Provide the [X, Y] coordinate of the cell's center where the given text is located.  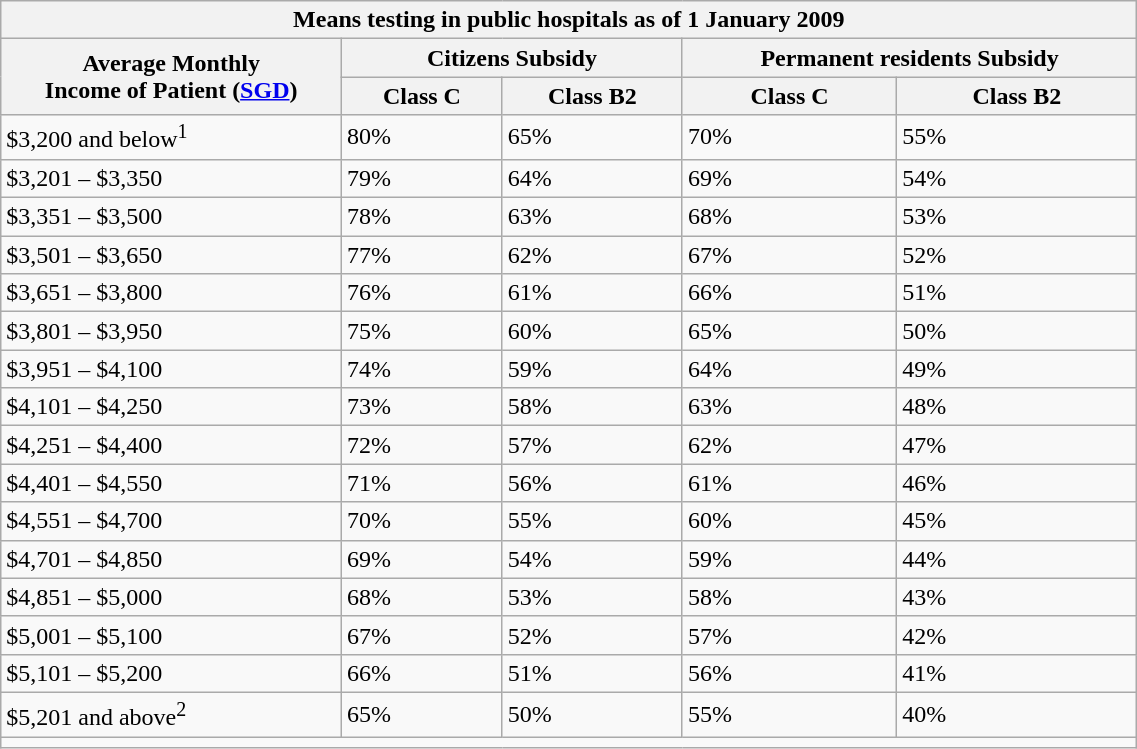
Average MonthlyIncome of Patient (SGD) [172, 77]
Permanent residents Subsidy [909, 58]
72% [422, 445]
48% [1017, 407]
40% [1017, 714]
49% [1017, 369]
$3,801 – $3,950 [172, 331]
46% [1017, 483]
$4,551 – $4,700 [172, 521]
$3,351 – $3,500 [172, 217]
74% [422, 369]
$4,701 – $4,850 [172, 559]
42% [1017, 635]
Means testing in public hospitals as of 1 January 2009 [569, 20]
45% [1017, 521]
$5,201 and above2 [172, 714]
$4,251 – $4,400 [172, 445]
$4,101 – $4,250 [172, 407]
76% [422, 293]
79% [422, 178]
80% [422, 138]
41% [1017, 673]
77% [422, 255]
$5,001 – $5,100 [172, 635]
$5,101 – $5,200 [172, 673]
Citizens Subsidy [512, 58]
$3,651 – $3,800 [172, 293]
$4,401 – $4,550 [172, 483]
73% [422, 407]
$3,951 – $4,100 [172, 369]
$4,851 – $5,000 [172, 597]
44% [1017, 559]
$3,200 and below1 [172, 138]
$3,201 – $3,350 [172, 178]
78% [422, 217]
43% [1017, 597]
$3,501 – $3,650 [172, 255]
75% [422, 331]
71% [422, 483]
47% [1017, 445]
